Scan for the cell matching the given text and deliver its (X, Y) coordinate at center. 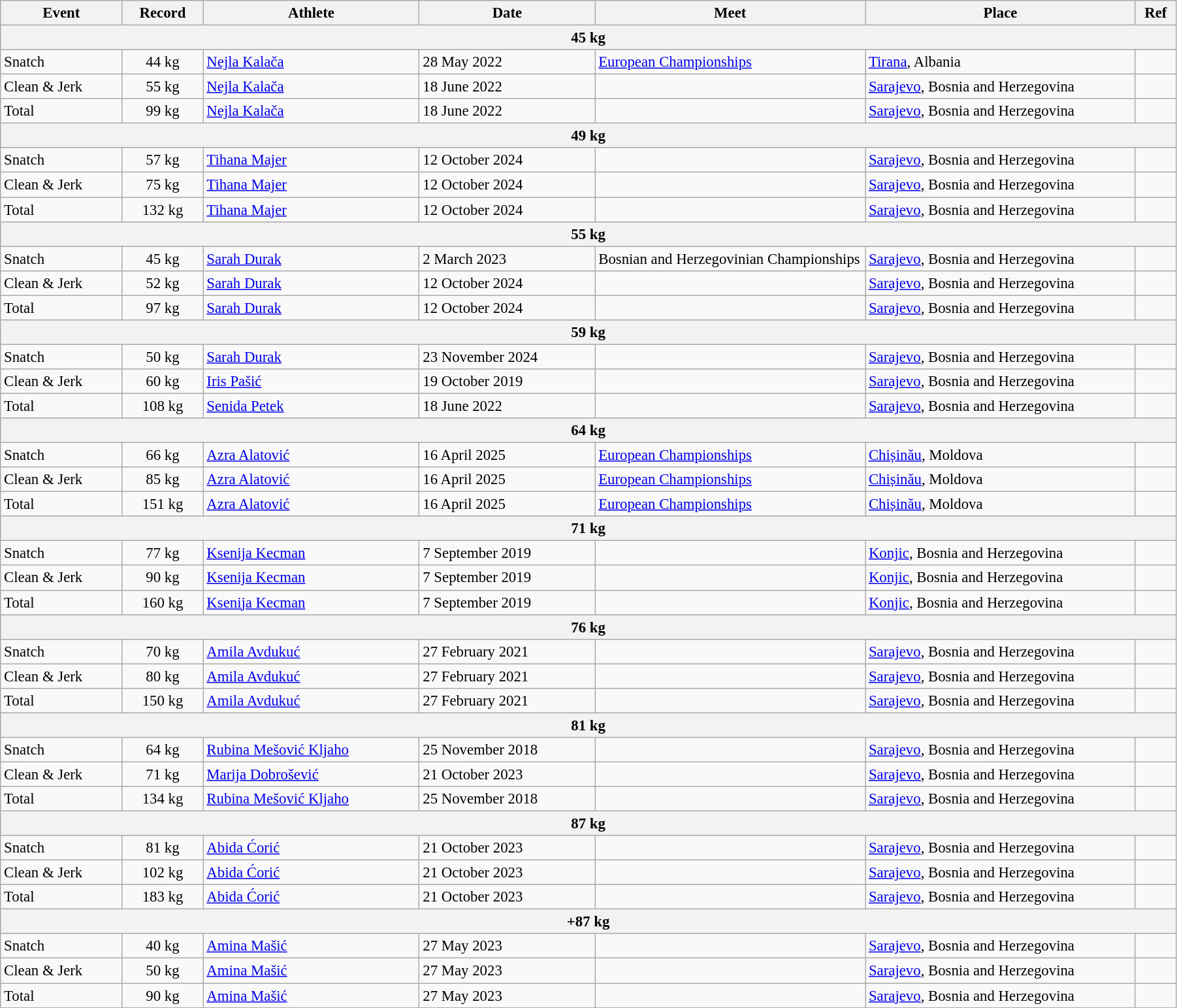
Ref (1155, 13)
52 kg (163, 283)
57 kg (163, 160)
+87 kg (588, 922)
Iris Pašić (311, 382)
Marija Dobrošević (311, 774)
97 kg (163, 308)
Athlete (311, 13)
102 kg (163, 873)
28 May 2022 (507, 62)
49 kg (588, 136)
85 kg (163, 480)
2 March 2023 (507, 259)
151 kg (163, 504)
59 kg (588, 333)
Event (61, 13)
66 kg (163, 455)
76 kg (588, 627)
99 kg (163, 111)
80 kg (163, 676)
160 kg (163, 602)
Record (163, 13)
60 kg (163, 382)
77 kg (163, 553)
19 October 2019 (507, 382)
75 kg (163, 185)
87 kg (588, 824)
Bosnian and Herzegovinian Championships (730, 259)
44 kg (163, 62)
Tirana, Albania (1001, 62)
Place (1001, 13)
Meet (730, 13)
Senida Petek (311, 406)
23 November 2024 (507, 357)
183 kg (163, 897)
132 kg (163, 210)
134 kg (163, 799)
108 kg (163, 406)
70 kg (163, 651)
150 kg (163, 701)
40 kg (163, 947)
Date (507, 13)
